Provide the (x, y) coordinate of the cell's center where the given text is located.  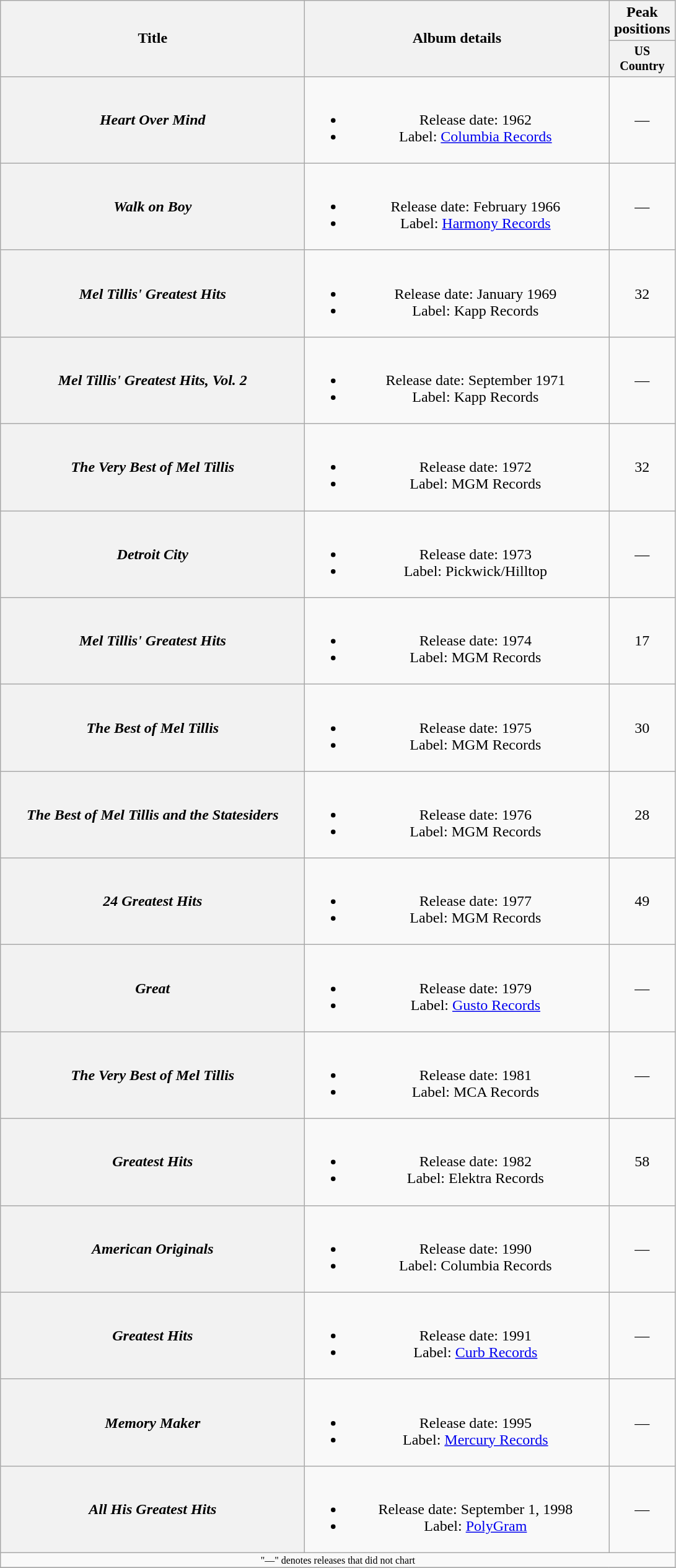
24 Greatest Hits (152, 901)
Release date: 1982Label: Elektra Records (457, 1162)
17 (642, 641)
US Country (642, 58)
Great (152, 988)
Release date: 1975Label: MGM Records (457, 728)
58 (642, 1162)
Detroit City (152, 554)
All His Greatest Hits (152, 1509)
Release date: 1991Label: Curb Records (457, 1335)
49 (642, 901)
Walk on Boy (152, 206)
Title (152, 38)
Release date: February 1966Label: Harmony Records (457, 206)
Release date: 1977Label: MGM Records (457, 901)
Release date: September 1, 1998Label: PolyGram (457, 1509)
Heart Over Mind (152, 120)
Memory Maker (152, 1422)
Release date: 1973Label: Pickwick/Hilltop (457, 554)
"—" denotes releases that did not chart (338, 1560)
Release date: 1972Label: MGM Records (457, 467)
Album details (457, 38)
Release date: September 1971Label: Kapp Records (457, 380)
28 (642, 815)
Release date: 1979Label: Gusto Records (457, 988)
The Best of Mel Tillis (152, 728)
The Best of Mel Tillis and the Statesiders (152, 815)
Release date: 1962Label: Columbia Records (457, 120)
Release date: 1981Label: MCA Records (457, 1075)
Release date: 1995Label: Mercury Records (457, 1422)
Peak positions (642, 21)
Release date: January 1969Label: Kapp Records (457, 293)
American Originals (152, 1249)
Release date: 1976Label: MGM Records (457, 815)
Release date: 1990Label: Columbia Records (457, 1249)
Mel Tillis' Greatest Hits, Vol. 2 (152, 380)
Release date: 1974Label: MGM Records (457, 641)
30 (642, 728)
